For the text-containing cell, return its midpoint in [X, Y] coordinate format. 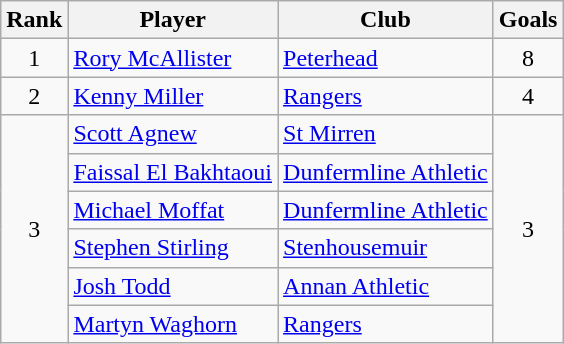
Stephen Stirling [173, 248]
Annan Athletic [386, 286]
Faissal El Bakhtaoui [173, 172]
St Mirren [386, 134]
Michael Moffat [173, 210]
Rank [34, 20]
Stenhousemuir [386, 248]
8 [528, 58]
2 [34, 96]
Club [386, 20]
1 [34, 58]
Rory McAllister [173, 58]
Scott Agnew [173, 134]
Josh Todd [173, 286]
Kenny Miller [173, 96]
Martyn Waghorn [173, 324]
Peterhead [386, 58]
Player [173, 20]
4 [528, 96]
Goals [528, 20]
